Determine the [x, y] coordinate at the center of the cell enclosing the given text.  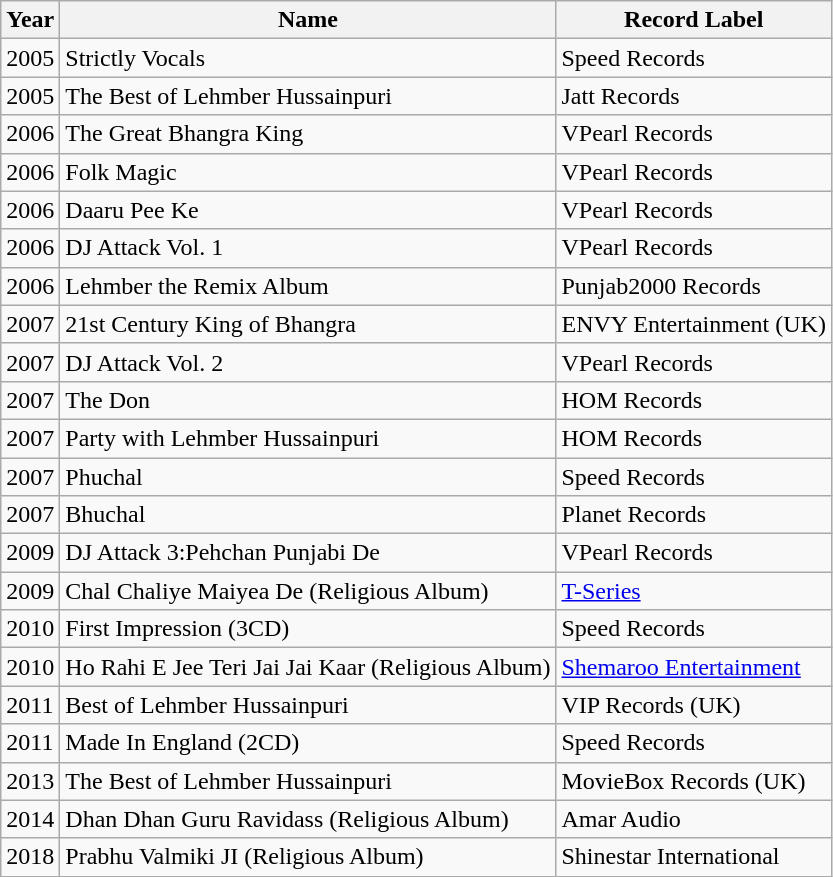
2018 [30, 857]
DJ Attack 3:Pehchan Punjabi De [308, 553]
Best of Lehmber Hussainpuri [308, 705]
Daaru Pee Ke [308, 210]
2014 [30, 819]
Chal Chaliye Maiyea De (Religious Album) [308, 591]
Made In England (2CD) [308, 743]
VIP Records (UK) [694, 705]
Dhan Dhan Guru Ravidass (Religious Album) [308, 819]
2013 [30, 781]
T-Series [694, 591]
Party with Lehmber Hussainpuri [308, 438]
Year [30, 20]
Strictly Vocals [308, 58]
The Great Bhangra King [308, 134]
Phuchal [308, 477]
Lehmber the Remix Album [308, 286]
The Don [308, 400]
Name [308, 20]
Jatt Records [694, 96]
Folk Magic [308, 172]
Planet Records [694, 515]
DJ Attack Vol. 2 [308, 362]
21st Century King of Bhangra [308, 324]
MovieBox Records (UK) [694, 781]
Shemaroo Entertainment [694, 667]
Amar Audio [694, 819]
Ho Rahi E Jee Teri Jai Jai Kaar (Religious Album) [308, 667]
Record Label [694, 20]
First Impression (3CD) [308, 629]
Shinestar International [694, 857]
ENVY Entertainment (UK) [694, 324]
DJ Attack Vol. 1 [308, 248]
Prabhu Valmiki JI (Religious Album) [308, 857]
Bhuchal [308, 515]
Punjab2000 Records [694, 286]
